Return [X, Y] of the center of cell containing provided text 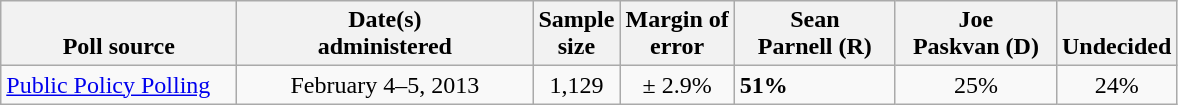
JoePaskvan (D) [976, 34]
SeanParnell (R) [814, 34]
Date(s)administered [385, 34]
51% [814, 85]
Public Policy Polling [119, 85]
± 2.9% [677, 85]
Undecided [1116, 34]
1,129 [576, 85]
Margin oferror [677, 34]
24% [1116, 85]
February 4–5, 2013 [385, 85]
25% [976, 85]
Poll source [119, 34]
Samplesize [576, 34]
